Determine the (X, Y) coordinate at the center of the cell enclosing the given text.  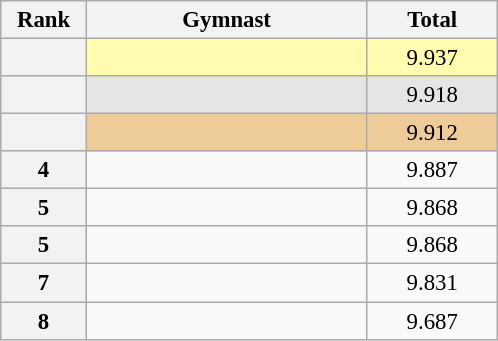
Gymnast (226, 20)
9.918 (432, 95)
Rank (44, 20)
9.687 (432, 321)
8 (44, 321)
7 (44, 283)
4 (44, 170)
9.831 (432, 283)
Total (432, 20)
9.912 (432, 133)
9.887 (432, 170)
9.937 (432, 58)
